Find where the given text appears and provide that cell's center as [X, Y] coordinate. 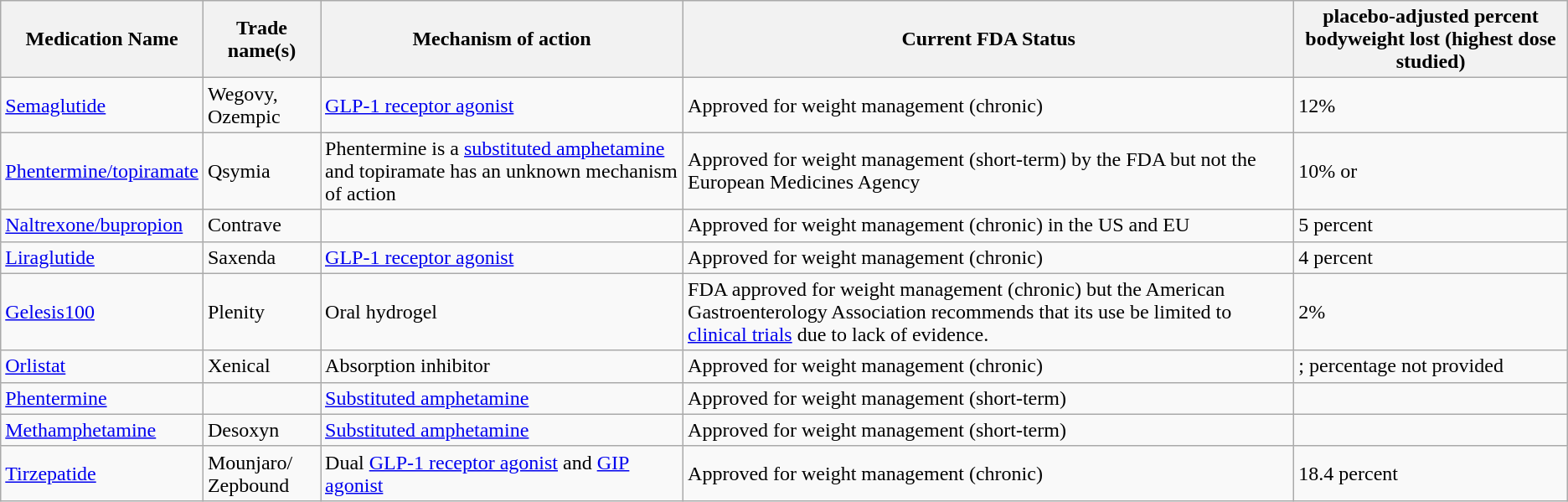
Phentermine is a substituted amphetamine and topiramate has an unknown mechanism of action [503, 171]
18.4 percent [1431, 473]
; percentage not provided [1431, 366]
Contrave [261, 225]
10% or [1431, 171]
Dual GLP-1 receptor agonist and GIP agonist [503, 473]
4 percent [1431, 257]
Liraglutide [102, 257]
12% [1431, 106]
Phentermine [102, 398]
Approved for weight management (short-term) by the FDA but not the European Medicines Agency [988, 171]
Current FDA Status [988, 39]
Methamphetamine [102, 430]
Approved for weight management (chronic) in the US and EU [988, 225]
Qsymia [261, 171]
Xenical [261, 366]
5 percent [1431, 225]
Medication Name [102, 39]
placebo-adjusted percent bodyweight lost (highest dose studied) [1431, 39]
2% [1431, 312]
Mounjaro/Zepbound [261, 473]
Semaglutide [102, 106]
Oral hydrogel [503, 312]
Mechanism of action [503, 39]
Absorption inhibitor [503, 366]
Trade name(s) [261, 39]
Desoxyn [261, 430]
Gelesis100 [102, 312]
Naltrexone/bupropion [102, 225]
Plenity [261, 312]
Tirzepatide [102, 473]
Saxenda [261, 257]
Orlistat [102, 366]
Phentermine/topiramate [102, 171]
Wegovy, Ozempic [261, 106]
